Scan for the cell matching the given text and deliver its (X, Y) coordinate at center. 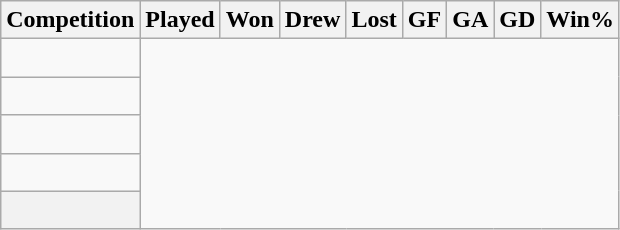
Lost (374, 20)
GF (424, 20)
Won (250, 20)
Played (180, 20)
GD (518, 20)
Win% (580, 20)
GA (470, 20)
Drew (312, 20)
Competition (70, 20)
